Detect which cell encompasses the target text, then output its (x, y) center coordinate. 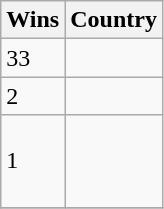
Country (114, 20)
Wins (33, 20)
33 (33, 58)
1 (33, 161)
2 (33, 96)
